Locate the cell with the specified text and output its [X, Y] center coordinate. 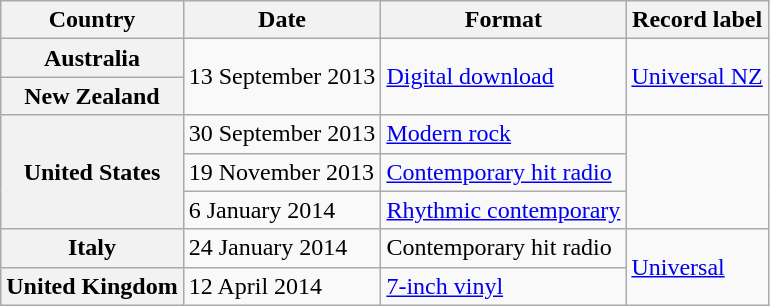
12 April 2014 [282, 286]
6 January 2014 [282, 210]
Format [504, 20]
7-inch vinyl [504, 286]
Universal NZ [697, 77]
New Zealand [92, 96]
Modern rock [504, 134]
Italy [92, 248]
30 September 2013 [282, 134]
13 September 2013 [282, 77]
Country [92, 20]
19 November 2013 [282, 172]
United Kingdom [92, 286]
Australia [92, 58]
Record label [697, 20]
Rhythmic contemporary [504, 210]
Universal [697, 267]
Digital download [504, 77]
24 January 2014 [282, 248]
United States [92, 172]
Date [282, 20]
